Determine the [x, y] coordinate at the center of the cell enclosing the given text.  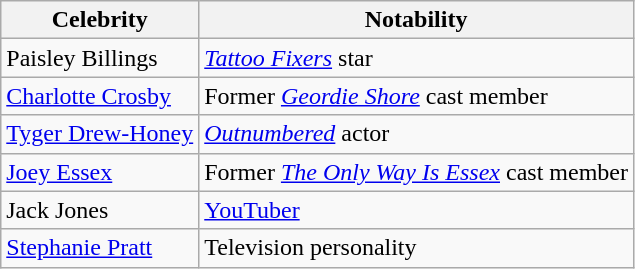
Former The Only Way Is Essex cast member [416, 172]
YouTuber [416, 210]
Charlotte Crosby [100, 96]
Tattoo Fixers star [416, 58]
Television personality [416, 248]
Jack Jones [100, 210]
Notability [416, 20]
Celebrity [100, 20]
Paisley Billings [100, 58]
Outnumbered actor [416, 134]
Stephanie Pratt [100, 248]
Former Geordie Shore cast member [416, 96]
Tyger Drew-Honey [100, 134]
Joey Essex [100, 172]
